From the cell containing the given text, extract its center point as [x, y] coordinate. 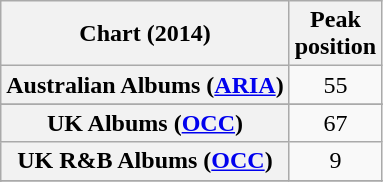
55 [335, 85]
Peakposition [335, 34]
Chart (2014) [145, 34]
9 [335, 161]
67 [335, 123]
UK R&B Albums (OCC) [145, 161]
Australian Albums (ARIA) [145, 85]
UK Albums (OCC) [145, 123]
